Pinpoint the cell where the given text exists, returning its (x, y) midpoint coordinate. 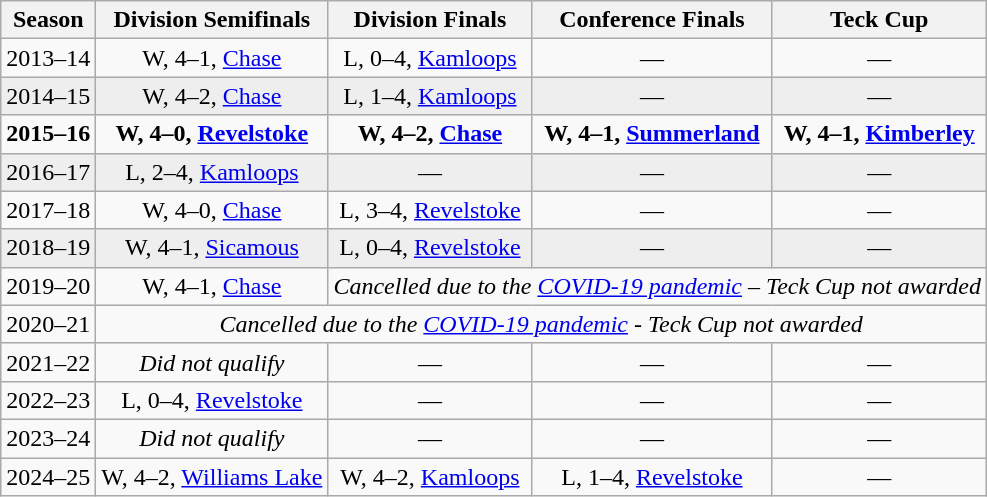
Division Finals (430, 20)
2021–22 (48, 362)
2015–16 (48, 134)
Season (48, 20)
W, 4–1, Sicamous (212, 248)
2018–19 (48, 248)
2020–21 (48, 324)
W, 4–2, Kamloops (430, 477)
L, 1–4, Revelstoke (652, 477)
W, 4–1, Summerland (652, 134)
Conference Finals (652, 20)
L, 3–4, Revelstoke (430, 210)
Cancelled due to the COVID-19 pandemic - Teck Cup not awarded (542, 324)
2024–25 (48, 477)
L, 1–4, Kamloops (430, 96)
2019–20 (48, 286)
W, 4–0, Revelstoke (212, 134)
W, 4–0, Chase (212, 210)
W, 4–1, Kimberley (879, 134)
Cancelled due to the COVID-19 pandemic – Teck Cup not awarded (658, 286)
2016–17 (48, 172)
2014–15 (48, 96)
Teck Cup (879, 20)
2023–24 (48, 438)
L, 2–4, Kamloops (212, 172)
W, 4–2, Williams Lake (212, 477)
2022–23 (48, 400)
2013–14 (48, 58)
L, 0–4, Kamloops (430, 58)
Division Semifinals (212, 20)
2017–18 (48, 210)
